Output the [X, Y] coordinate of the center of the cell containing the given text.  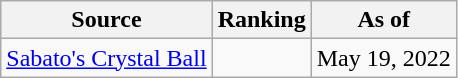
As of [384, 20]
Ranking [262, 20]
Source [106, 20]
May 19, 2022 [384, 58]
Sabato's Crystal Ball [106, 58]
